From the cell containing the given text, extract its center point as (X, Y) coordinate. 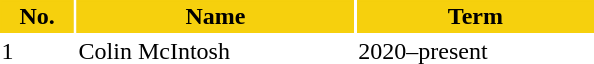
Term (476, 16)
No. (37, 16)
Name (216, 16)
